Return [x, y] of the center of cell containing provided text 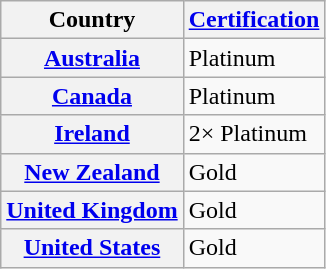
Canada [92, 96]
New Zealand [92, 172]
Ireland [92, 134]
Certification [254, 20]
United States [92, 248]
Australia [92, 58]
2× Platinum [254, 134]
Country [92, 20]
United Kingdom [92, 210]
